Determine the [x, y] coordinate at the center of the cell enclosing the given text.  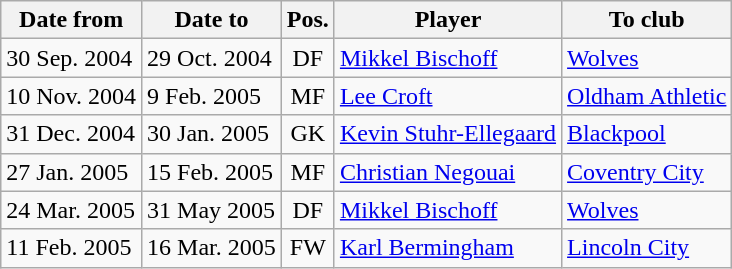
31 Dec. 2004 [72, 134]
Lincoln City [647, 248]
10 Nov. 2004 [72, 96]
15 Feb. 2005 [212, 172]
31 May 2005 [212, 210]
11 Feb. 2005 [72, 248]
Date from [72, 20]
Karl Bermingham [448, 248]
24 Mar. 2005 [72, 210]
GK [308, 134]
Lee Croft [448, 96]
27 Jan. 2005 [72, 172]
Pos. [308, 20]
16 Mar. 2005 [212, 248]
To club [647, 20]
30 Sep. 2004 [72, 58]
Oldham Athletic [647, 96]
Player [448, 20]
29 Oct. 2004 [212, 58]
FW [308, 248]
Kevin Stuhr-Ellegaard [448, 134]
30 Jan. 2005 [212, 134]
Date to [212, 20]
Blackpool [647, 134]
Christian Negouai [448, 172]
Coventry City [647, 172]
9 Feb. 2005 [212, 96]
